Output the [x, y] coordinate of the center of the cell containing the given text.  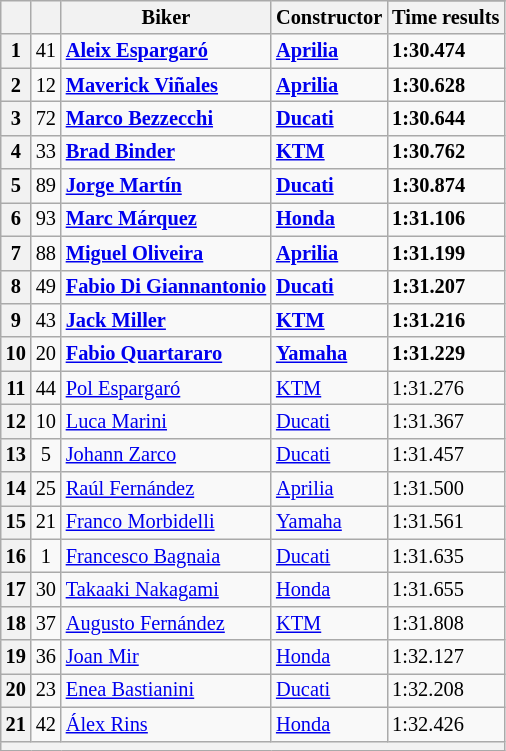
Fabio Quartararo [166, 354]
Constructor [329, 17]
16 [16, 556]
14 [16, 489]
Takaaki Nakagami [166, 589]
13 [16, 455]
Fabio Di Giannantonio [166, 287]
1:31.199 [446, 253]
8 [16, 287]
Johann Zarco [166, 455]
4 [16, 152]
3 [16, 118]
25 [46, 489]
1:31.216 [446, 320]
41 [46, 51]
1:31.635 [446, 556]
23 [46, 690]
Biker [166, 17]
49 [46, 287]
7 [16, 253]
72 [46, 118]
Franco Morbidelli [166, 522]
6 [16, 219]
1:31.561 [446, 522]
1:30.644 [446, 118]
18 [16, 623]
9 [16, 320]
88 [46, 253]
Pol Espargaró [166, 388]
33 [46, 152]
Jorge Martín [166, 186]
1:31.367 [446, 421]
1:30.762 [446, 152]
Raúl Fernández [166, 489]
Álex Rins [166, 724]
11 [16, 388]
Marc Márquez [166, 219]
43 [46, 320]
Maverick Viñales [166, 85]
1:31.808 [446, 623]
44 [46, 388]
1:31.457 [446, 455]
Miguel Oliveira [166, 253]
Brad Binder [166, 152]
Francesco Bagnaia [166, 556]
42 [46, 724]
17 [16, 589]
1:32.208 [446, 690]
Jack Miller [166, 320]
2 [16, 85]
15 [16, 522]
Luca Marini [166, 421]
1:31.106 [446, 219]
36 [46, 657]
1:31.276 [446, 388]
Enea Bastianini [166, 690]
1:31.207 [446, 287]
37 [46, 623]
1:31.500 [446, 489]
93 [46, 219]
Time results [446, 17]
1:32.426 [446, 724]
30 [46, 589]
1:32.127 [446, 657]
1:31.655 [446, 589]
Augusto Fernández [166, 623]
1:31.229 [446, 354]
1:30.628 [446, 85]
19 [16, 657]
Joan Mir [166, 657]
89 [46, 186]
1:30.874 [446, 186]
1:30.474 [446, 51]
Aleix Espargaró [166, 51]
Marco Bezzecchi [166, 118]
